Search for the cell housing the specified text and yield its [x, y] center coordinate. 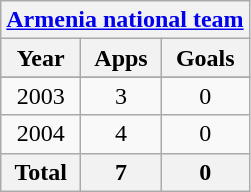
4 [122, 134]
Total [41, 172]
Apps [122, 58]
3 [122, 96]
Goals [205, 58]
Year [41, 58]
2003 [41, 96]
7 [122, 172]
2004 [41, 134]
Armenia national team [125, 20]
